Return (x, y) of the center of cell containing provided text 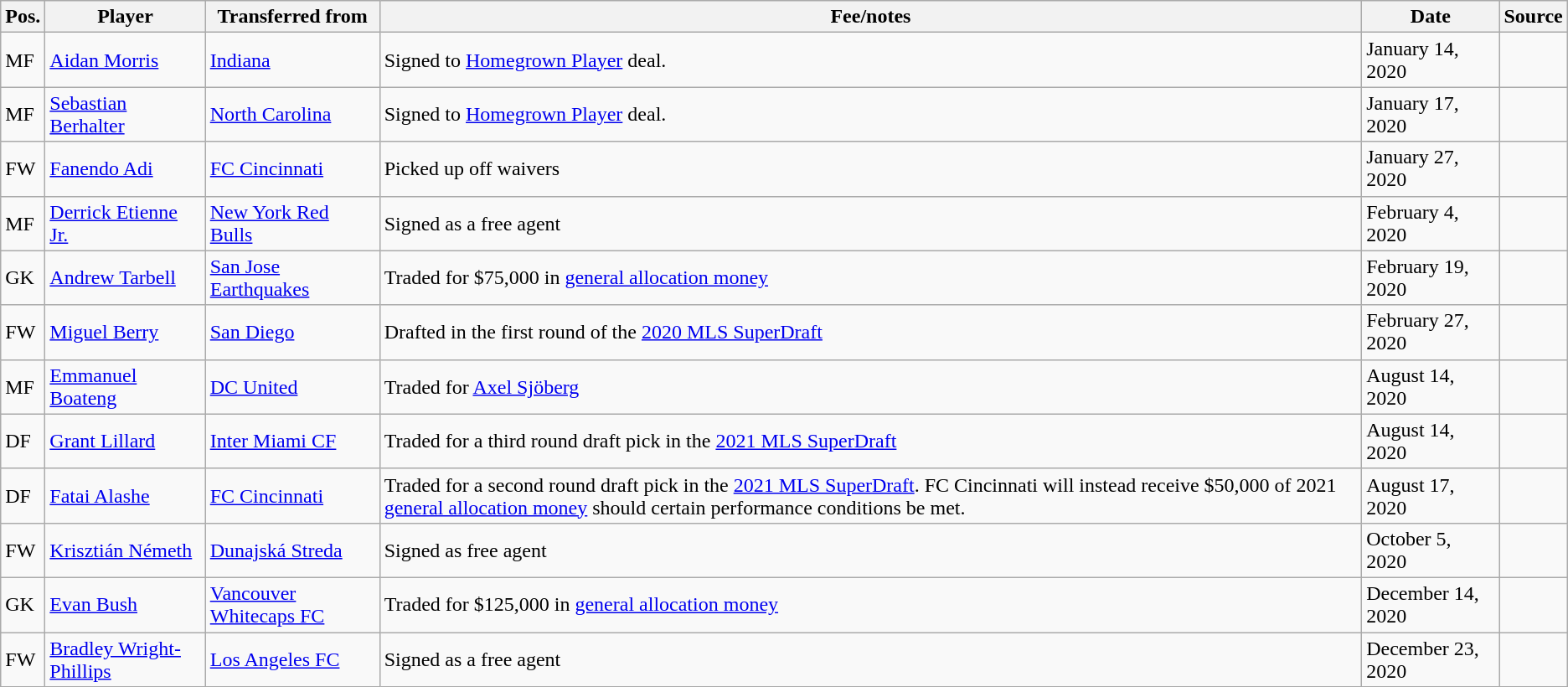
Grant Lillard (126, 441)
February 4, 2020 (1431, 223)
Derrick Etienne Jr. (126, 223)
Inter Miami CF (292, 441)
Fanendo Adi (126, 169)
August 17, 2020 (1431, 496)
New York Red Bulls (292, 223)
Fee/notes (871, 17)
Source (1533, 17)
Traded for $75,000 in general allocation money (871, 278)
Pos. (23, 17)
Player (126, 17)
Emmanuel Boateng (126, 387)
Aidan Morris (126, 60)
Dunajská Streda (292, 550)
North Carolina (292, 114)
Evan Bush (126, 605)
Traded for Axel Sjöberg (871, 387)
Traded for a third round draft pick in the 2021 MLS SuperDraft (871, 441)
Los Angeles FC (292, 659)
Andrew Tarbell (126, 278)
Date (1431, 17)
Bradley Wright-Phillips (126, 659)
January 27, 2020 (1431, 169)
Transferred from (292, 17)
Indiana (292, 60)
Krisztián Németh (126, 550)
Fatai Alashe (126, 496)
February 27, 2020 (1431, 332)
December 14, 2020 (1431, 605)
Drafted in the first round of the 2020 MLS SuperDraft (871, 332)
San Jose Earthquakes (292, 278)
Miguel Berry (126, 332)
Picked up off waivers (871, 169)
DC United (292, 387)
Signed as free agent (871, 550)
December 23, 2020 (1431, 659)
Sebastian Berhalter (126, 114)
October 5, 2020 (1431, 550)
Vancouver Whitecaps FC (292, 605)
February 19, 2020 (1431, 278)
January 14, 2020 (1431, 60)
January 17, 2020 (1431, 114)
Traded for $125,000 in general allocation money (871, 605)
San Diego (292, 332)
